Capture the cell that displays the provided text and extract its [X, Y] central coordinate. 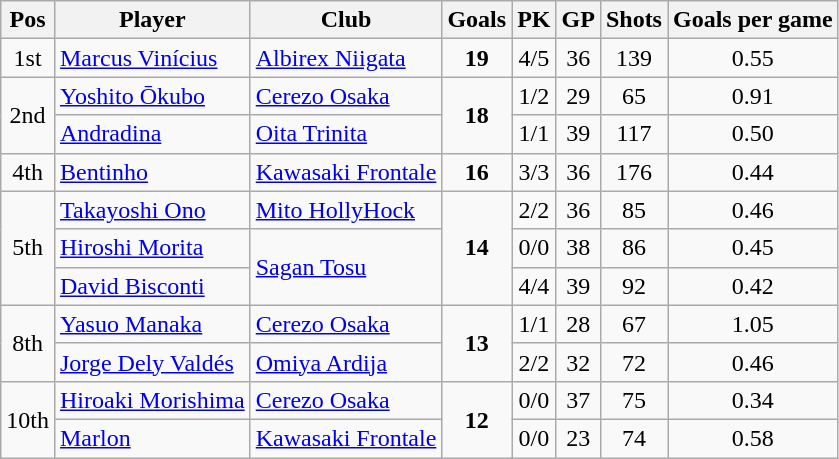
72 [634, 362]
Omiya Ardija [346, 362]
13 [477, 343]
Sagan Tosu [346, 267]
86 [634, 248]
117 [634, 134]
0.44 [754, 172]
Hiroaki Morishima [152, 400]
3/3 [534, 172]
176 [634, 172]
2nd [28, 115]
Takayoshi Ono [152, 210]
David Bisconti [152, 286]
75 [634, 400]
10th [28, 419]
38 [578, 248]
PK [534, 20]
29 [578, 96]
8th [28, 343]
Andradina [152, 134]
19 [477, 58]
32 [578, 362]
GP [578, 20]
Pos [28, 20]
0.34 [754, 400]
Oita Trinita [346, 134]
4th [28, 172]
Bentinho [152, 172]
4/5 [534, 58]
Yoshito Ōkubo [152, 96]
12 [477, 419]
16 [477, 172]
67 [634, 324]
65 [634, 96]
Yasuo Manaka [152, 324]
18 [477, 115]
37 [578, 400]
Club [346, 20]
Hiroshi Morita [152, 248]
92 [634, 286]
Goals [477, 20]
Marlon [152, 438]
85 [634, 210]
0.45 [754, 248]
74 [634, 438]
0.55 [754, 58]
14 [477, 248]
1st [28, 58]
Jorge Dely Valdés [152, 362]
4/4 [534, 286]
1/2 [534, 96]
Shots [634, 20]
Goals per game [754, 20]
1.05 [754, 324]
0.50 [754, 134]
Mito HollyHock [346, 210]
0.42 [754, 286]
Player [152, 20]
0.58 [754, 438]
23 [578, 438]
0.91 [754, 96]
Albirex Niigata [346, 58]
5th [28, 248]
139 [634, 58]
28 [578, 324]
Marcus Vinícius [152, 58]
